Extract the (X, Y) coordinate from the center of the cell holding the provided text.  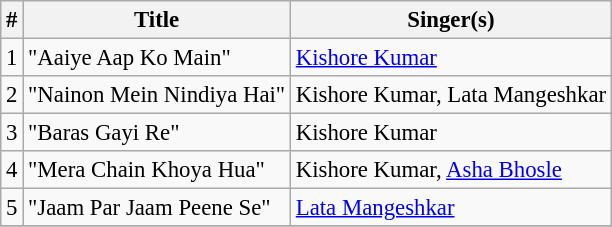
"Aaiye Aap Ko Main" (157, 58)
4 (12, 170)
1 (12, 58)
Kishore Kumar, Lata Mangeshkar (450, 95)
"Mera Chain Khoya Hua" (157, 170)
3 (12, 133)
Title (157, 20)
Kishore Kumar, Asha Bhosle (450, 170)
5 (12, 208)
"Nainon Mein Nindiya Hai" (157, 95)
Lata Mangeshkar (450, 208)
"Jaam Par Jaam Peene Se" (157, 208)
2 (12, 95)
"Baras Gayi Re" (157, 133)
# (12, 20)
Singer(s) (450, 20)
